Return the [X, Y] coordinate for the center point of the cell that contains the specified text.  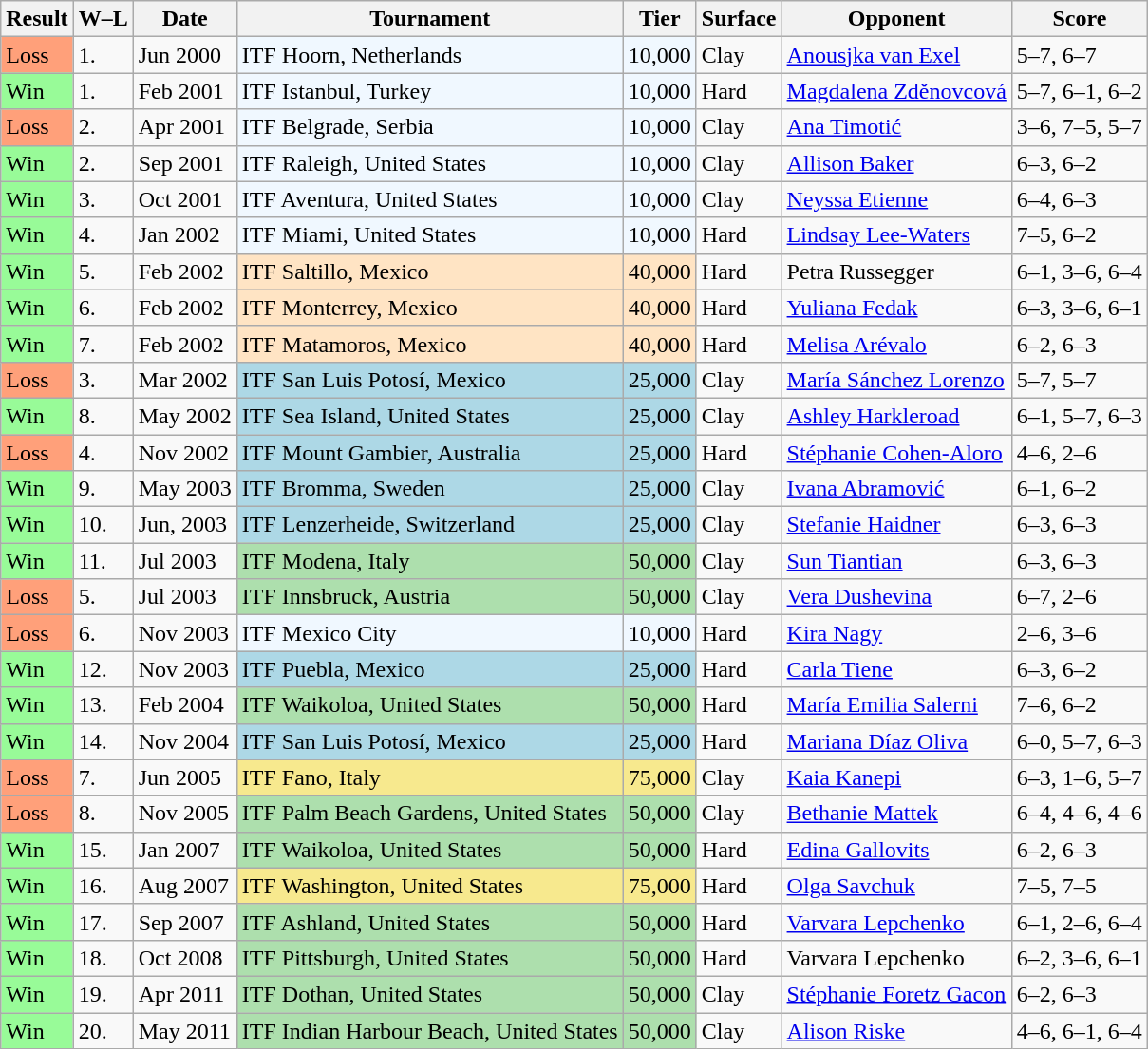
Surface [739, 19]
ITF Matamoros, Mexico [429, 344]
4–6, 2–6 [1079, 453]
6–4, 4–6, 4–6 [1079, 814]
Oct 2001 [184, 199]
Ashley Harkleroad [896, 416]
Oct 2008 [184, 958]
W–L [103, 19]
Kira Nagy [896, 633]
ITF Palm Beach Gardens, United States [429, 814]
Magdalena Zděnovcová [896, 91]
Jan 2002 [184, 235]
Result [37, 19]
Edina Gallovits [896, 850]
11. [103, 561]
20. [103, 1030]
7–6, 6–2 [1079, 705]
5–7, 6–1, 6–2 [1079, 91]
Allison Baker [896, 163]
ITF Puebla, Mexico [429, 669]
Melisa Arévalo [896, 344]
Feb 2004 [184, 705]
Nov 2005 [184, 814]
Stefanie Haidner [896, 525]
12. [103, 669]
Sun Tiantian [896, 561]
Feb 2001 [184, 91]
May 2002 [184, 416]
ITF Washington, United States [429, 886]
5–7, 5–7 [1079, 380]
ITF Aventura, United States [429, 199]
14. [103, 741]
15. [103, 850]
ITF Lenzerheide, Switzerland [429, 525]
ITF Bromma, Sweden [429, 489]
May 2011 [184, 1030]
3–6, 7–5, 5–7 [1079, 127]
ITF Sea Island, United States [429, 416]
Lindsay Lee-Waters [896, 235]
ITF Monterrey, Mexico [429, 308]
7–5, 7–5 [1079, 886]
ITF Dothan, United States [429, 994]
Bethanie Mattek [896, 814]
6–1, 5–7, 6–3 [1079, 416]
Neyssa Etienne [896, 199]
ITF Miami, United States [429, 235]
5–7, 6–7 [1079, 55]
ITF Hoorn, Netherlands [429, 55]
Apr 2001 [184, 127]
María Emilia Salerni [896, 705]
6–3, 1–6, 5–7 [1079, 777]
13. [103, 705]
Tier [659, 19]
ITF Raleigh, United States [429, 163]
17. [103, 922]
María Sánchez Lorenzo [896, 380]
ITF Pittsburgh, United States [429, 958]
May 2003 [184, 489]
16. [103, 886]
Nov 2004 [184, 741]
6–3, 3–6, 6–1 [1079, 308]
Nov 2002 [184, 453]
18. [103, 958]
ITF Modena, Italy [429, 561]
Jan 2007 [184, 850]
6–1, 6–2 [1079, 489]
6–2, 3–6, 6–1 [1079, 958]
Jun 2005 [184, 777]
Ana Timotić [896, 127]
ITF Belgrade, Serbia [429, 127]
Anousjka van Exel [896, 55]
Date [184, 19]
Tournament [429, 19]
ITF Innsbruck, Austria [429, 597]
Aug 2007 [184, 886]
Olga Savchuk [896, 886]
6–0, 5–7, 6–3 [1079, 741]
Jun, 2003 [184, 525]
2–6, 3–6 [1079, 633]
6–4, 6–3 [1079, 199]
6–1, 3–6, 6–4 [1079, 272]
Opponent [896, 19]
ITF Fano, Italy [429, 777]
Ivana Abramović [896, 489]
Apr 2011 [184, 994]
9. [103, 489]
Stéphanie Foretz Gacon [896, 994]
Sep 2001 [184, 163]
Score [1079, 19]
Vera Dushevina [896, 597]
Yuliana Fedak [896, 308]
6–7, 2–6 [1079, 597]
Sep 2007 [184, 922]
Stéphanie Cohen-Aloro [896, 453]
ITF Mexico City [429, 633]
7–5, 6–2 [1079, 235]
Alison Riske [896, 1030]
ITF Ashland, United States [429, 922]
Mar 2002 [184, 380]
10. [103, 525]
ITF Mount Gambier, Australia [429, 453]
Jun 2000 [184, 55]
4–6, 6–1, 6–4 [1079, 1030]
6–1, 2–6, 6–4 [1079, 922]
ITF Istanbul, Turkey [429, 91]
ITF Indian Harbour Beach, United States [429, 1030]
Petra Russegger [896, 272]
Carla Tiene [896, 669]
19. [103, 994]
Kaia Kanepi [896, 777]
ITF Saltillo, Mexico [429, 272]
Mariana Díaz Oliva [896, 741]
